Pinpoint the cell where the given text exists, returning its [x, y] midpoint coordinate. 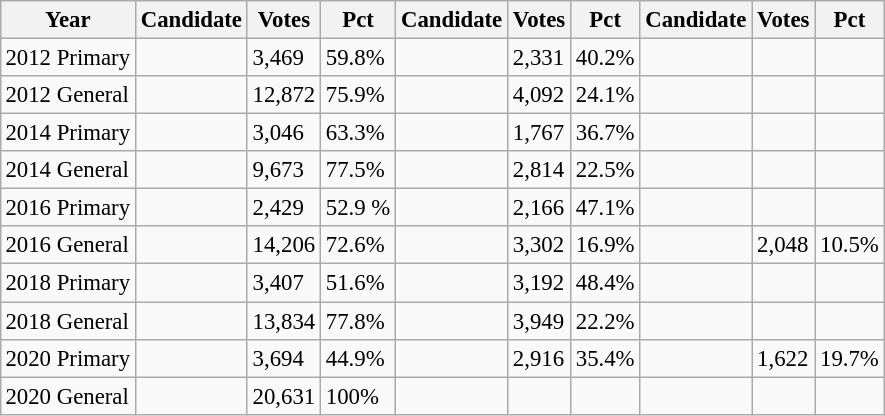
22.2% [604, 321]
63.3% [358, 133]
2012 Primary [68, 57]
77.8% [358, 321]
3,046 [284, 133]
2,916 [540, 358]
40.2% [604, 57]
75.9% [358, 95]
2018 Primary [68, 283]
100% [358, 396]
3,694 [284, 358]
3,407 [284, 283]
10.5% [850, 245]
2,429 [284, 208]
3,302 [540, 245]
2,814 [540, 170]
16.9% [604, 245]
4,092 [540, 95]
2020 Primary [68, 358]
3,469 [284, 57]
59.8% [358, 57]
Year [68, 20]
36.7% [604, 133]
44.9% [358, 358]
14,206 [284, 245]
2,331 [540, 57]
13,834 [284, 321]
22.5% [604, 170]
2016 General [68, 245]
12,872 [284, 95]
3,192 [540, 283]
9,673 [284, 170]
48.4% [604, 283]
2016 Primary [68, 208]
3,949 [540, 321]
35.4% [604, 358]
2,166 [540, 208]
51.6% [358, 283]
47.1% [604, 208]
72.6% [358, 245]
2,048 [784, 245]
2014 Primary [68, 133]
2012 General [68, 95]
2020 General [68, 396]
19.7% [850, 358]
1,767 [540, 133]
20,631 [284, 396]
52.9 % [358, 208]
1,622 [784, 358]
77.5% [358, 170]
2018 General [68, 321]
24.1% [604, 95]
2014 General [68, 170]
